For the text-containing cell, return its midpoint in [X, Y] coordinate format. 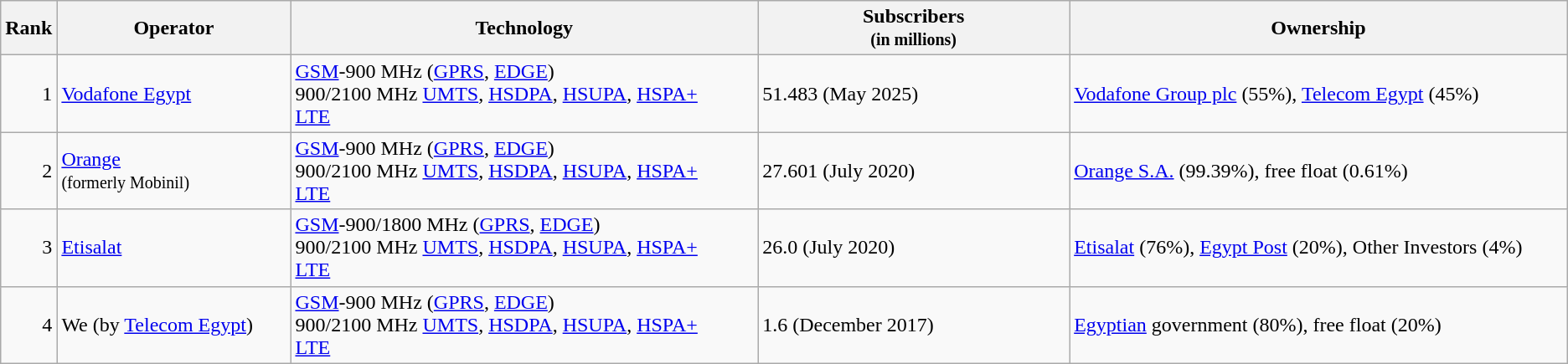
4 [28, 325]
Technology [524, 28]
Ownership [1318, 28]
GSM-900/1800 MHz (GPRS, EDGE)900/2100 MHz UMTS, HSDPA, HSUPA, HSPA+LTE [524, 248]
Orange(formerly Mobinil) [174, 171]
2 [28, 171]
Subscribers(in millions) [914, 28]
We (by Telecom Egypt) [174, 325]
Vodafone Egypt [174, 94]
1 [28, 94]
27.601 (July 2020) [914, 171]
51.483 (May 2025) [914, 94]
Operator [174, 28]
Vodafone Group plc (55%), Telecom Egypt (45%) [1318, 94]
Orange S.A. (99.39%), free float (0.61%) [1318, 171]
Rank [28, 28]
3 [28, 248]
1.6 (December 2017) [914, 325]
Etisalat [174, 248]
Etisalat (76%), Egypt Post (20%), Other Investors (4%) [1318, 248]
GSM-900 MHz (GPRS, EDGE) 900/2100 MHz UMTS, HSDPA, HSUPA, HSPA+LTE [524, 325]
26.0 (July 2020) [914, 248]
Egyptian government (80%), free float (20%) [1318, 325]
